Scan for the cell matching the given text and deliver its (x, y) coordinate at center. 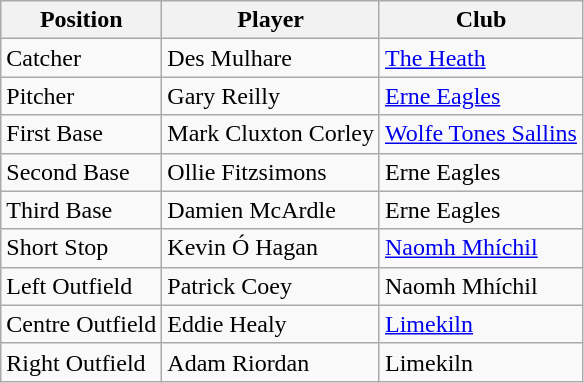
First Base (82, 134)
Player (271, 20)
Club (480, 20)
Wolfe Tones Sallins (480, 134)
Second Base (82, 172)
Short Stop (82, 248)
Eddie Healy (271, 324)
Ollie Fitzsimons (271, 172)
Pitcher (82, 96)
Damien McArdle (271, 210)
Left Outfield (82, 286)
The Heath (480, 58)
Third Base (82, 210)
Kevin Ó Hagan (271, 248)
Mark Cluxton Corley (271, 134)
Centre Outfield (82, 324)
Right Outfield (82, 362)
Gary Reilly (271, 96)
Des Mulhare (271, 58)
Patrick Coey (271, 286)
Catcher (82, 58)
Position (82, 20)
Adam Riordan (271, 362)
